Extract the [x, y] coordinate from the center of the cell holding the provided text.  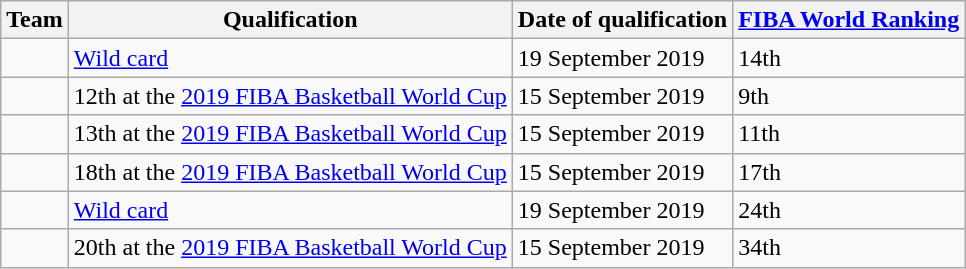
9th [849, 96]
18th at the 2019 FIBA Basketball World Cup [290, 172]
12th at the 2019 FIBA Basketball World Cup [290, 96]
24th [849, 210]
Date of qualification [622, 20]
Team [35, 20]
FIBA World Ranking [849, 20]
13th at the 2019 FIBA Basketball World Cup [290, 134]
14th [849, 58]
17th [849, 172]
20th at the 2019 FIBA Basketball World Cup [290, 248]
Qualification [290, 20]
11th [849, 134]
34th [849, 248]
